From the cell containing the given text, extract its center point as (X, Y) coordinate. 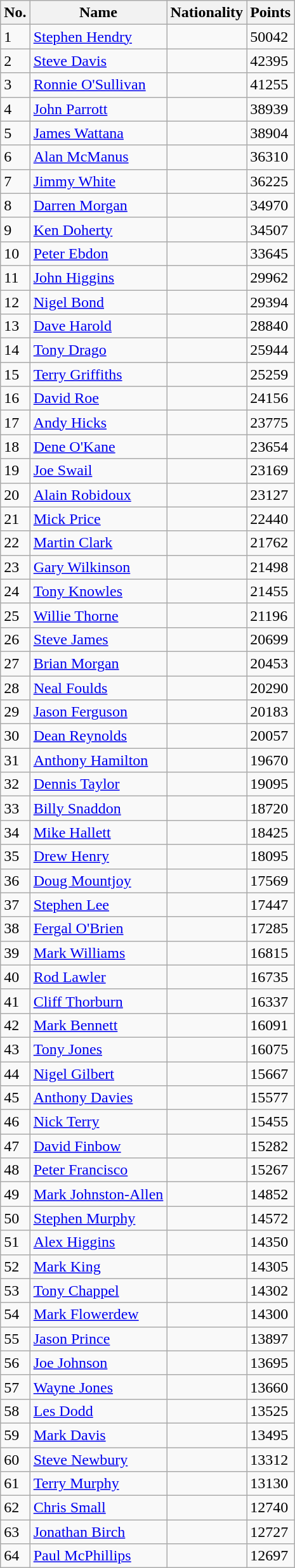
58 (15, 1411)
Billy Snaddon (98, 808)
33 (15, 808)
Nigel Gilbert (98, 1074)
16091 (270, 1025)
44 (15, 1074)
Mark Williams (98, 953)
12727 (270, 1532)
18425 (270, 832)
36225 (270, 181)
Brian Morgan (98, 663)
15577 (270, 1098)
23775 (270, 423)
16337 (270, 1001)
25944 (270, 350)
19095 (270, 784)
20057 (270, 736)
9 (15, 229)
21455 (270, 591)
17447 (270, 905)
Nigel Bond (98, 302)
57 (15, 1387)
21 (15, 519)
Anthony Davies (98, 1098)
Steve Davis (98, 61)
16 (15, 398)
Peter Ebdon (98, 253)
David Roe (98, 398)
51 (15, 1242)
Chris Small (98, 1508)
14300 (270, 1315)
Points (270, 13)
16735 (270, 977)
29 (15, 712)
18 (15, 447)
Mick Price (98, 519)
17569 (270, 881)
38 (15, 929)
Joe Johnson (98, 1363)
6 (15, 157)
34507 (270, 229)
Rod Lawler (98, 977)
Jason Ferguson (98, 712)
39 (15, 953)
32 (15, 784)
Steve Newbury (98, 1459)
Neal Foulds (98, 687)
24156 (270, 398)
45 (15, 1098)
52 (15, 1266)
13130 (270, 1484)
Joe Swail (98, 471)
38904 (270, 133)
Andy Hicks (98, 423)
37 (15, 905)
Terry Murphy (98, 1484)
13660 (270, 1387)
18095 (270, 857)
8 (15, 205)
15267 (270, 1170)
John Higgins (98, 277)
55 (15, 1339)
36 (15, 881)
21196 (270, 615)
25 (15, 615)
John Parrott (98, 109)
2 (15, 61)
30 (15, 736)
14350 (270, 1242)
40 (15, 977)
1 (15, 37)
54 (15, 1315)
Paul McPhillips (98, 1556)
34 (15, 832)
Mark Johnston-Allen (98, 1194)
50 (15, 1218)
29962 (270, 277)
42 (15, 1025)
34970 (270, 205)
33645 (270, 253)
20453 (270, 663)
20699 (270, 639)
Nationality (207, 13)
Mike Hallett (98, 832)
22 (15, 543)
41255 (270, 85)
49 (15, 1194)
12740 (270, 1508)
Dave Harold (98, 326)
Willie Thorne (98, 615)
16075 (270, 1049)
Mark Davis (98, 1435)
Stephen Murphy (98, 1218)
15282 (270, 1146)
47 (15, 1146)
Stephen Hendry (98, 37)
27 (15, 663)
Jonathan Birch (98, 1532)
Name (98, 13)
23169 (270, 471)
Les Dodd (98, 1411)
Dennis Taylor (98, 784)
17 (15, 423)
10 (15, 253)
42395 (270, 61)
Dean Reynolds (98, 736)
13312 (270, 1459)
61 (15, 1484)
24 (15, 591)
Ken Doherty (98, 229)
Tony Jones (98, 1049)
48 (15, 1170)
60 (15, 1459)
5 (15, 133)
Doug Mountjoy (98, 881)
Fergal O'Brien (98, 929)
13897 (270, 1339)
63 (15, 1532)
13525 (270, 1411)
James Wattana (98, 133)
13 (15, 326)
Nick Terry (98, 1122)
14852 (270, 1194)
Alan McManus (98, 157)
50042 (270, 37)
19670 (270, 760)
23 (15, 567)
Mark Bennett (98, 1025)
Dene O'Kane (98, 447)
19 (15, 471)
20 (15, 495)
20183 (270, 712)
14 (15, 350)
Darren Morgan (98, 205)
Jimmy White (98, 181)
Alex Higgins (98, 1242)
4 (15, 109)
Ronnie O'Sullivan (98, 85)
Alain Robidoux (98, 495)
21498 (270, 567)
Mark Flowerdew (98, 1315)
31 (15, 760)
18720 (270, 808)
28 (15, 687)
Tony Knowles (98, 591)
Stephen Lee (98, 905)
15455 (270, 1122)
Wayne Jones (98, 1387)
Gary Wilkinson (98, 567)
23127 (270, 495)
17285 (270, 929)
Drew Henry (98, 857)
Terry Griffiths (98, 374)
Martin Clark (98, 543)
3 (15, 85)
13495 (270, 1435)
14572 (270, 1218)
13695 (270, 1363)
23654 (270, 447)
11 (15, 277)
41 (15, 1001)
Mark King (98, 1266)
Cliff Thorburn (98, 1001)
25259 (270, 374)
16815 (270, 953)
21762 (270, 543)
35 (15, 857)
29394 (270, 302)
46 (15, 1122)
14302 (270, 1291)
14305 (270, 1266)
62 (15, 1508)
20290 (270, 687)
15667 (270, 1074)
12697 (270, 1556)
Tony Drago (98, 350)
Tony Chappel (98, 1291)
22440 (270, 519)
15 (15, 374)
Peter Francisco (98, 1170)
38939 (270, 109)
26 (15, 639)
Anthony Hamilton (98, 760)
56 (15, 1363)
Jason Prince (98, 1339)
12 (15, 302)
28840 (270, 326)
David Finbow (98, 1146)
53 (15, 1291)
64 (15, 1556)
36310 (270, 157)
No. (15, 13)
Steve James (98, 639)
43 (15, 1049)
59 (15, 1435)
7 (15, 181)
